Search for the cell housing the specified text and yield its [x, y] center coordinate. 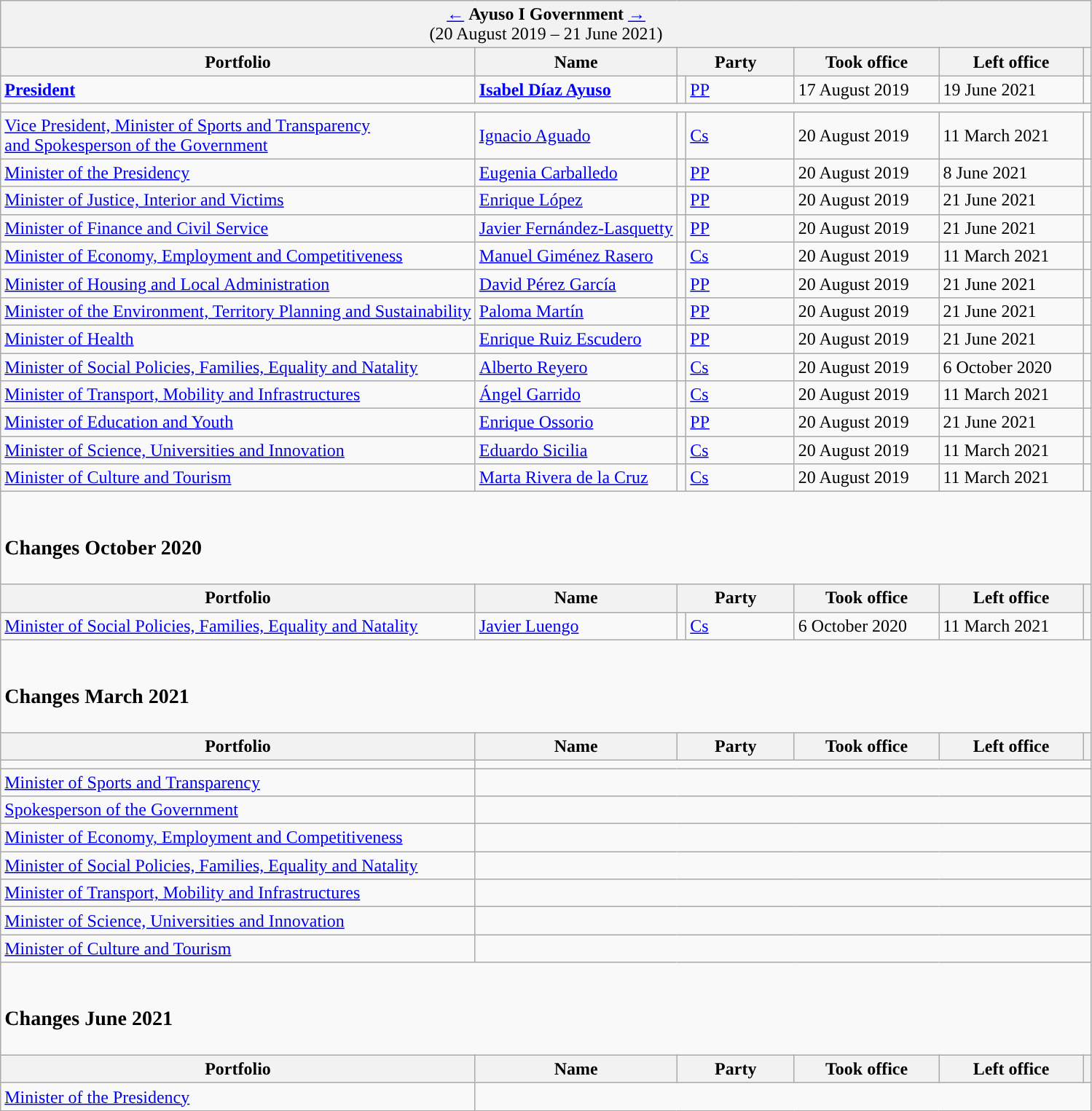
Minister of Sports and Transparency [238, 782]
Paloma Martín [576, 311]
← Ayuso I Government →(20 August 2019 – 21 June 2021) [546, 25]
Minister of Housing and Local Administration [238, 283]
Enrique Ruiz Escudero [576, 339]
Changes March 2021 [546, 686]
Ignacio Aguado [576, 136]
Javier Luengo [576, 626]
Marta Rivera de la Cruz [576, 478]
Spokesperson of the Government [238, 810]
Alberto Reyero [576, 366]
17 August 2019 [867, 90]
Minister of Health [238, 339]
Enrique López [576, 200]
Vice President, Minister of Sports and Transparencyand Spokesperson of the Government [238, 136]
Minister of Justice, Interior and Victims [238, 200]
Javier Fernández-Lasquetty [576, 228]
Minister of Finance and Civil Service [238, 228]
Minister of Education and Youth [238, 423]
President [238, 90]
8 June 2021 [1011, 173]
Isabel Díaz Ayuso [576, 90]
Manuel Giménez Rasero [576, 256]
Changes June 2021 [546, 1008]
David Pérez García [576, 283]
Enrique Ossorio [576, 423]
Minister of the Environment, Territory Planning and Sustainability [238, 311]
Changes October 2020 [546, 538]
Ángel Garrido [576, 395]
Eduardo Sicilia [576, 450]
Eugenia Carballedo [576, 173]
19 June 2021 [1011, 90]
